Pinpoint the cell where the given text exists, returning its [x, y] midpoint coordinate. 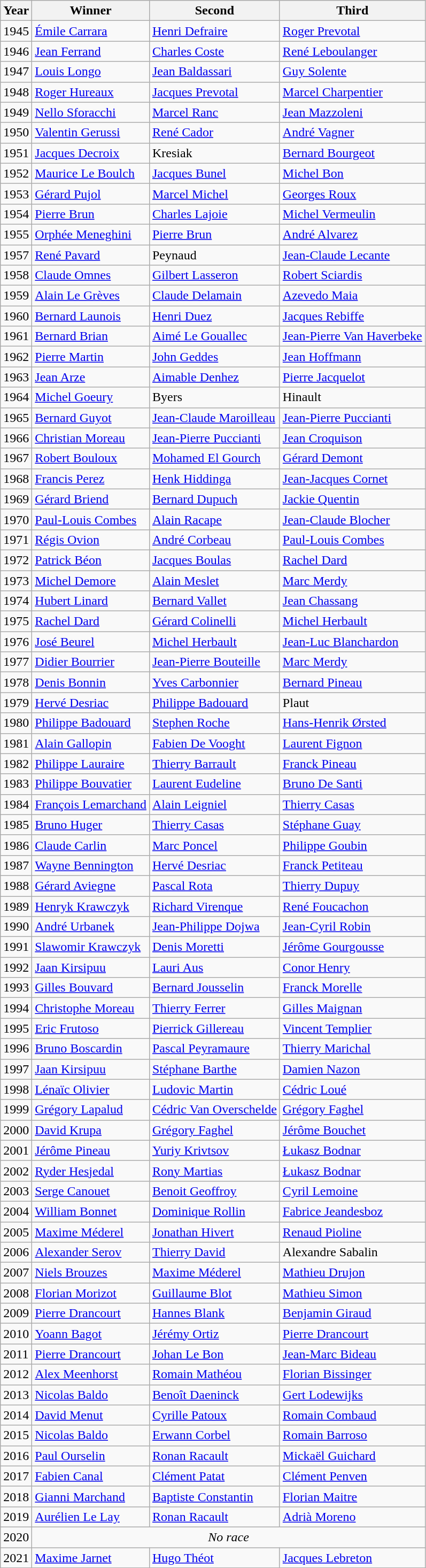
Jean-Luc Blanchardon [352, 642]
Henk Hiddinga [214, 479]
Gérard Pujol [91, 194]
1993 [16, 988]
Philippe Lauraire [91, 764]
1996 [16, 1049]
1952 [16, 173]
Bernard Bourgeot [352, 153]
1951 [16, 153]
Philippe Bouvatier [91, 784]
Alexandre Sabalin [352, 1252]
Cédric Loué [352, 1089]
Henri Duez [214, 316]
Gilles Maignan [352, 1008]
Charles Coste [214, 51]
Cyril Lemoine [352, 1191]
Didier Bourrier [91, 662]
Plaut [352, 703]
Guy Solente [352, 72]
Jérôme Pineau [91, 1150]
Jackie Quentin [352, 499]
André Urbanek [91, 927]
Jean-Marc Bideau [352, 1354]
1963 [16, 377]
2020 [16, 1537]
Thierry Barrault [214, 764]
Pascal Peyramaure [214, 1049]
Jacques Bunel [214, 173]
René Pavard [91, 255]
Gilbert Lasseron [214, 275]
Pascal Rota [214, 886]
Jacques Decroix [91, 153]
Henryk Krawczyk [91, 906]
1984 [16, 804]
Guillaume Blot [214, 1293]
Hinault [352, 397]
1982 [16, 764]
Jacques Boulas [214, 560]
Henri Defraire [214, 31]
Maxime Jarnet [91, 1558]
Roger Prevotal [352, 31]
Ludovic Martin [214, 1089]
Winner [91, 11]
1954 [16, 214]
Michel Bon [352, 173]
Baptiste Constantin [214, 1496]
1960 [16, 316]
Fabrice Jeandesboz [352, 1211]
Stephen Roche [214, 723]
2012 [16, 1374]
Marc Poncel [214, 845]
Richard Virenque [214, 906]
2003 [16, 1191]
Marcel Michel [214, 194]
Alex Meenhorst [91, 1374]
Fabien De Vooght [214, 743]
Claude Delamain [214, 296]
1955 [16, 234]
Jean Hoffmann [352, 357]
Claude Carlin [91, 845]
Francis Perez [91, 479]
Louis Longo [91, 72]
Azevedo Maia [352, 296]
Hannes Blank [214, 1313]
1999 [16, 1110]
Thierry Dupuy [352, 886]
Jean-Jacques Cornet [352, 479]
Bernard Dupuch [214, 499]
1998 [16, 1089]
Marcel Ranc [214, 112]
2001 [16, 1150]
Bruno Huger [91, 825]
Florian Bissinger [352, 1374]
Romain Combaud [352, 1415]
2017 [16, 1476]
1961 [16, 336]
Bernard Guyot [91, 418]
Alexander Serov [91, 1252]
2014 [16, 1415]
Denis Bonnin [91, 682]
Roger Hureaux [91, 92]
Serge Canouet [91, 1191]
Georges Roux [352, 194]
Slawomir Krawczyk [91, 947]
Yves Carbonnier [214, 682]
Florian Morizot [91, 1293]
Aimé Le Gouallec [214, 336]
1980 [16, 723]
1957 [16, 255]
1978 [16, 682]
Lauri Aus [214, 967]
1947 [16, 72]
1975 [16, 621]
2007 [16, 1273]
Christian Moreau [91, 438]
2004 [16, 1211]
1983 [16, 784]
1964 [16, 397]
2019 [16, 1517]
1962 [16, 357]
Stéphane Guay [352, 825]
Claude Omnes [91, 275]
1987 [16, 865]
Marcel Charpentier [352, 92]
1959 [16, 296]
Orphée Meneghini [91, 234]
Alain Gallopin [91, 743]
Philippe Goubin [352, 845]
1958 [16, 275]
1991 [16, 947]
Grégory Lapalud [91, 1110]
Stéphane Barthe [214, 1069]
Johan Le Bon [214, 1354]
1946 [16, 51]
Conor Henry [352, 967]
Jacques Prevotal [214, 92]
Jean-Philippe Dojwa [214, 927]
Gérard Demont [352, 458]
Aimable Denhez [214, 377]
Cyrille Patoux [214, 1415]
Gilles Bouvard [91, 988]
Rony Martias [214, 1171]
Yuriy Krivtsov [214, 1150]
1967 [16, 458]
Franck Petiteau [352, 865]
Émile Carrara [91, 31]
1988 [16, 886]
John Geddes [214, 357]
Christophe Moreau [91, 1008]
Robert Sciardis [352, 275]
Robert Bouloux [91, 458]
Alain Racape [214, 519]
Charles Lajoie [214, 214]
1981 [16, 743]
Gérard Colinelli [214, 621]
René Cador [214, 133]
Jean Baldassari [214, 72]
René Foucachon [352, 906]
William Bonnet [91, 1211]
Alain Leigniel [214, 804]
René Leboulanger [352, 51]
2018 [16, 1496]
André Alvarez [352, 234]
Renaud Pioline [352, 1232]
1994 [16, 1008]
Kresiak [214, 153]
1970 [16, 519]
Jacques Rebiffe [352, 316]
Jérémy Ortiz [214, 1334]
Hugo Théot [214, 1558]
Mickaël Guichard [352, 1456]
Damien Nazon [352, 1069]
Bernard Pineau [352, 682]
Mathieu Drujon [352, 1273]
1945 [16, 31]
Jérôme Bouchet [352, 1130]
Clément Patat [214, 1476]
Nello Sforacchi [91, 112]
Gérard Aviegne [91, 886]
Adrià Moreno [352, 1517]
André Vagner [352, 133]
Cédric Van Overschelde [214, 1110]
Bernard Brian [91, 336]
Pierrick Gillereau [214, 1028]
2015 [16, 1435]
Thierry Marichal [352, 1049]
Jean Ferrand [91, 51]
1965 [16, 418]
Patrick Béon [91, 560]
Jean-Cyril Robin [352, 927]
Valentin Gerussi [91, 133]
Jean-Claude Lecante [352, 255]
Byers [214, 397]
Benoît Daeninck [214, 1395]
2002 [16, 1171]
Michel Vermeulin [352, 214]
Benjamin Giraud [352, 1313]
Gert Lodewijks [352, 1395]
Clément Penven [352, 1476]
Bruno De Santi [352, 784]
David Krupa [91, 1130]
Jean Arze [91, 377]
Wayne Bennington [91, 865]
Jonathan Hivert [214, 1232]
Aurélien Le Lay [91, 1517]
André Corbeau [214, 540]
Michel Goeury [91, 397]
Franck Pineau [352, 764]
1949 [16, 112]
1992 [16, 967]
Alain Le Grèves [91, 296]
Vincent Templier [352, 1028]
Michel Demore [91, 580]
Denis Moretti [214, 947]
Romain Barroso [352, 1435]
Franck Morelle [352, 988]
1976 [16, 642]
1974 [16, 601]
François Lemarchand [91, 804]
Lénaïc Olivier [91, 1089]
1989 [16, 906]
Mathieu Simon [352, 1293]
José Beurel [91, 642]
Peynaud [214, 255]
Fabien Canal [91, 1476]
Benoit Geoffroy [214, 1191]
Jean Chassang [352, 601]
1972 [16, 560]
1979 [16, 703]
Florian Maitre [352, 1496]
Hans-Henrik Ørsted [352, 723]
2013 [16, 1395]
Mohamed El Gourch [214, 458]
Niels Brouzes [91, 1273]
Pierre Jacquelot [352, 377]
Jean-Pierre Van Haverbeke [352, 336]
Laurent Fignon [352, 743]
Jean-Claude Maroilleau [214, 418]
Erwann Corbel [214, 1435]
Maurice Le Boulch [91, 173]
1986 [16, 845]
Thierry Ferrer [214, 1008]
1948 [16, 92]
Jean-Pierre Bouteille [214, 662]
1977 [16, 662]
Dominique Rollin [214, 1211]
Second [214, 11]
Jacques Lebreton [352, 1558]
Laurent Eudeline [214, 784]
Ryder Hesjedal [91, 1171]
Eric Frutoso [91, 1028]
Thierry David [214, 1252]
1950 [16, 133]
David Menut [91, 1415]
1966 [16, 438]
Jean Mazzoleni [352, 112]
1990 [16, 927]
1997 [16, 1069]
Régis Ovion [91, 540]
Jean-Claude Blocher [352, 519]
2005 [16, 1232]
2008 [16, 1293]
Gérard Briend [91, 499]
1971 [16, 540]
1973 [16, 580]
Hubert Linard [91, 601]
1969 [16, 499]
No race [229, 1537]
Gianni Marchand [91, 1496]
2021 [16, 1558]
Bernard Launois [91, 316]
2010 [16, 1334]
Year [16, 11]
Bruno Boscardin [91, 1049]
Alain Meslet [214, 580]
2000 [16, 1130]
Pierre Martin [91, 357]
Third [352, 11]
2011 [16, 1354]
1968 [16, 479]
Jean Croquison [352, 438]
1995 [16, 1028]
1985 [16, 825]
2016 [16, 1456]
2006 [16, 1252]
Jérôme Gourgousse [352, 947]
2009 [16, 1313]
Bernard Vallet [214, 601]
Romain Mathéou [214, 1374]
Paul Ourselin [91, 1456]
Bernard Jousselin [214, 988]
1953 [16, 194]
Yoann Bagot [91, 1334]
